Provide the (X, Y) coordinate of the cell's center where the given text is located.  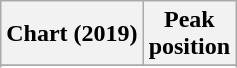
Peakposition (189, 34)
Chart (2019) (72, 34)
